For the text-containing cell, return its midpoint in (X, Y) coordinate format. 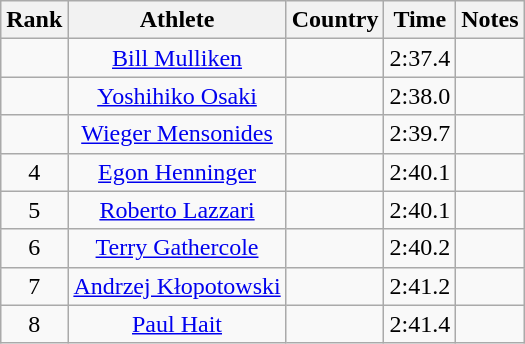
Yoshihiko Osaki (177, 96)
5 (34, 210)
Rank (34, 20)
Country (335, 20)
Andrzej Kłopotowski (177, 286)
Wieger Mensonides (177, 134)
Bill Mulliken (177, 58)
Paul Hait (177, 324)
Athlete (177, 20)
8 (34, 324)
Notes (490, 20)
7 (34, 286)
2:39.7 (420, 134)
2:37.4 (420, 58)
2:38.0 (420, 96)
4 (34, 172)
2:41.4 (420, 324)
2:41.2 (420, 286)
Egon Henninger (177, 172)
6 (34, 248)
2:40.2 (420, 248)
Roberto Lazzari (177, 210)
Time (420, 20)
Terry Gathercole (177, 248)
